Return the (X, Y) coordinate for the center point of the cell that contains the specified text.  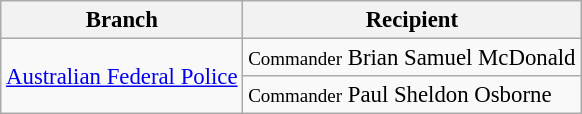
Branch (122, 20)
Commander Brian Samuel McDonald (412, 58)
Recipient (412, 20)
Commander Paul Sheldon Osborne (412, 95)
Australian Federal Police (122, 76)
